Scan for the cell matching the given text and deliver its (x, y) coordinate at center. 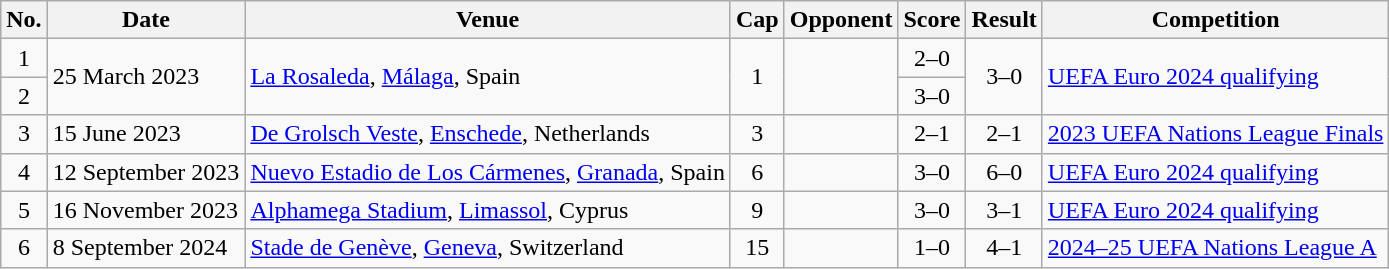
Venue (488, 20)
3–1 (1004, 210)
9 (757, 210)
Result (1004, 20)
Cap (757, 20)
4 (24, 172)
12 September 2023 (146, 172)
Nuevo Estadio de Los Cármenes, Granada, Spain (488, 172)
4–1 (1004, 248)
1–0 (932, 248)
2023 UEFA Nations League Finals (1216, 134)
De Grolsch Veste, Enschede, Netherlands (488, 134)
La Rosaleda, Málaga, Spain (488, 77)
No. (24, 20)
Competition (1216, 20)
16 November 2023 (146, 210)
Date (146, 20)
25 March 2023 (146, 77)
Alphamega Stadium, Limassol, Cyprus (488, 210)
2–0 (932, 58)
5 (24, 210)
6–0 (1004, 172)
Opponent (841, 20)
15 June 2023 (146, 134)
8 September 2024 (146, 248)
Score (932, 20)
2024–25 UEFA Nations League A (1216, 248)
15 (757, 248)
Stade de Genève, Geneva, Switzerland (488, 248)
2 (24, 96)
